Pinpoint the cell where the given text exists, returning its [X, Y] midpoint coordinate. 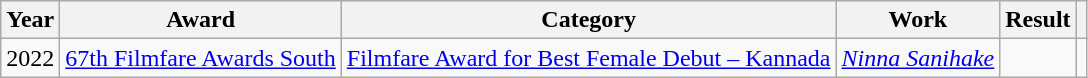
Filmfare Award for Best Female Debut – Kannada [588, 58]
Work [918, 20]
67th Filmfare Awards South [201, 58]
Year [30, 20]
2022 [30, 58]
Result [1038, 20]
Category [588, 20]
Ninna Sanihake [918, 58]
Award [201, 20]
